For the text-containing cell, return its midpoint in (X, Y) coordinate format. 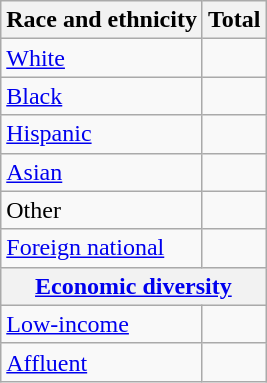
Hispanic (102, 134)
Low-income (102, 324)
Economic diversity (134, 286)
Total (234, 20)
Black (102, 96)
Race and ethnicity (102, 20)
Other (102, 210)
Affluent (102, 362)
Asian (102, 172)
Foreign national (102, 248)
White (102, 58)
